Identify which cell holds the provided text, then report its [X, Y] central coordinate. 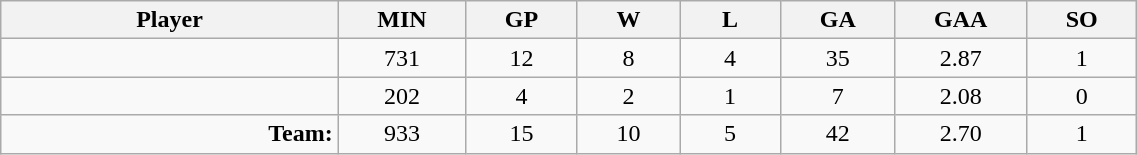
2 [628, 96]
GAA [961, 20]
GP [522, 20]
GA [838, 20]
933 [402, 134]
0 [1081, 96]
42 [838, 134]
12 [522, 58]
10 [628, 134]
2.08 [961, 96]
Team: [170, 134]
W [628, 20]
5 [730, 134]
8 [628, 58]
Player [170, 20]
L [730, 20]
SO [1081, 20]
15 [522, 134]
2.70 [961, 134]
202 [402, 96]
35 [838, 58]
7 [838, 96]
731 [402, 58]
2.87 [961, 58]
MIN [402, 20]
